Locate the cell with the specified text and output its [x, y] center coordinate. 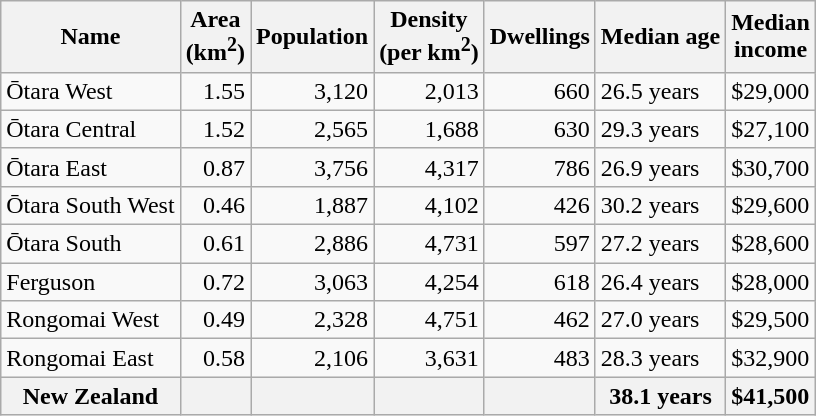
26.5 years [660, 91]
26.4 years [660, 282]
$41,500 [771, 396]
3,063 [312, 282]
2,886 [312, 244]
Name [90, 37]
$32,900 [771, 358]
Ōtara East [90, 167]
786 [540, 167]
630 [540, 129]
3,631 [430, 358]
4,102 [430, 205]
$29,500 [771, 320]
2,013 [430, 91]
0.72 [215, 282]
Dwellings [540, 37]
Density(per km2) [430, 37]
Medianincome [771, 37]
Ōtara Central [90, 129]
0.87 [215, 167]
$29,000 [771, 91]
1.55 [215, 91]
462 [540, 320]
29.3 years [660, 129]
597 [540, 244]
27.0 years [660, 320]
0.46 [215, 205]
Ferguson [90, 282]
4,731 [430, 244]
426 [540, 205]
$28,000 [771, 282]
0.61 [215, 244]
28.3 years [660, 358]
2,106 [312, 358]
Population [312, 37]
$30,700 [771, 167]
26.9 years [660, 167]
Median age [660, 37]
2,565 [312, 129]
0.49 [215, 320]
618 [540, 282]
483 [540, 358]
4,317 [430, 167]
Ōtara South West [90, 205]
1.52 [215, 129]
0.58 [215, 358]
1,688 [430, 129]
3,120 [312, 91]
4,751 [430, 320]
$29,600 [771, 205]
3,756 [312, 167]
Rongomai West [90, 320]
38.1 years [660, 396]
Ōtara West [90, 91]
30.2 years [660, 205]
1,887 [312, 205]
660 [540, 91]
$27,100 [771, 129]
New Zealand [90, 396]
Area(km2) [215, 37]
Rongomai East [90, 358]
Ōtara South [90, 244]
4,254 [430, 282]
27.2 years [660, 244]
2,328 [312, 320]
$28,600 [771, 244]
